Locate the cell with the specified text and output its [x, y] center coordinate. 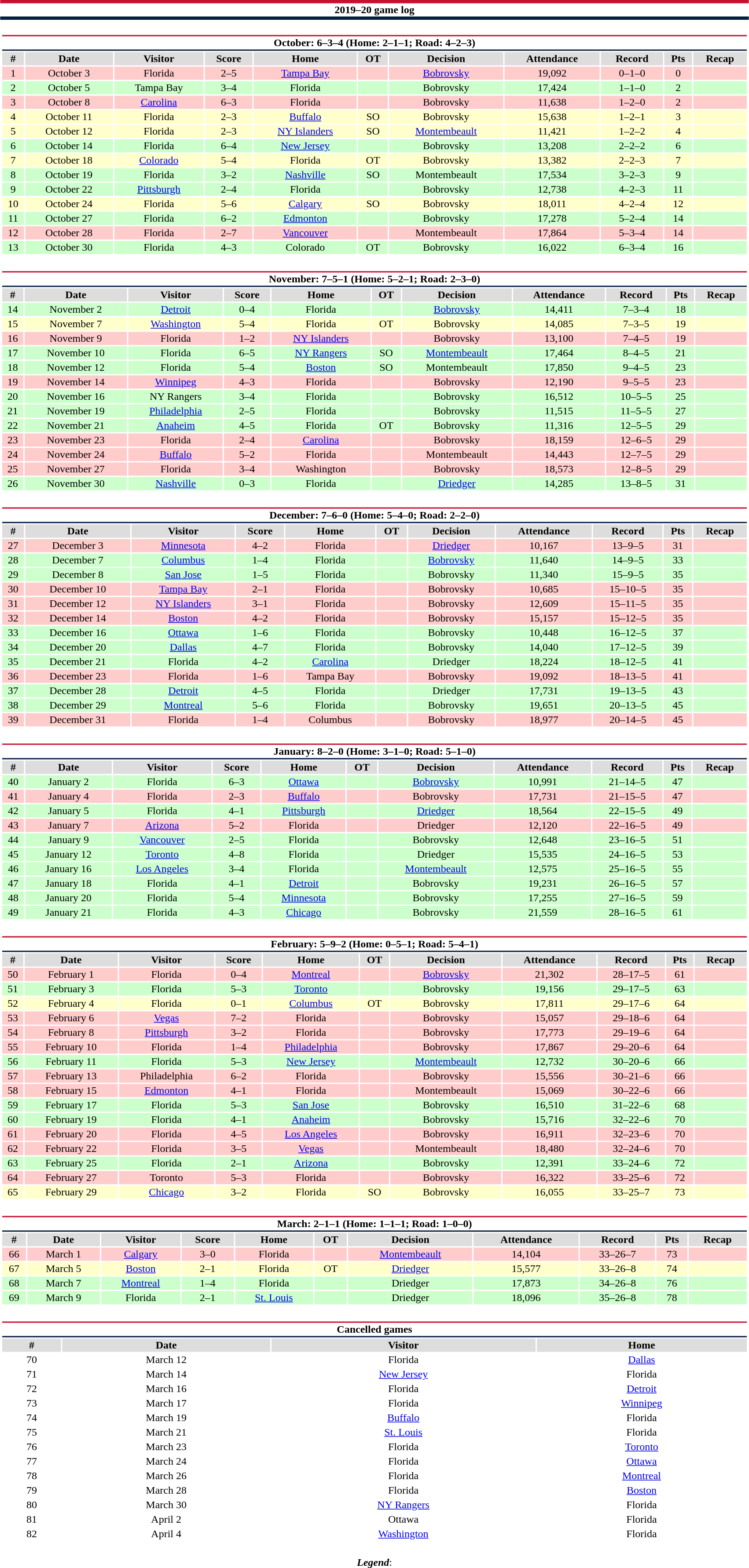
5–3–4 [632, 233]
14,285 [559, 483]
71 [32, 1374]
November 10 [76, 353]
18,573 [559, 469]
1–2–0 [632, 102]
February 1 [71, 974]
February 17 [71, 1105]
12,391 [549, 1163]
33–24–6 [631, 1163]
13 [13, 248]
November 2 [76, 309]
October 5 [69, 88]
35–26–8 [617, 1298]
44 [13, 840]
2–2–2 [632, 146]
13–9–5 [628, 546]
10,685 [544, 589]
23–16–5 [628, 840]
November 21 [76, 425]
79 [32, 1491]
1–1–0 [632, 88]
0–1 [239, 1003]
28–16–5 [628, 913]
5 [13, 132]
15,069 [549, 1090]
February 4 [71, 1003]
November 23 [76, 440]
November 16 [76, 396]
6–5 [247, 353]
15–11–5 [628, 604]
December 8 [77, 575]
October 8 [69, 102]
March 14 [166, 1374]
12,190 [559, 382]
12–8–5 [636, 469]
77 [32, 1462]
January 20 [69, 898]
2–2–3 [632, 161]
13–8–5 [636, 483]
12–6–5 [636, 440]
December 20 [77, 647]
0 [678, 73]
October: 6–3–4 (Home: 2–1–1; Road: 4–2–3) [374, 43]
32–24–6 [631, 1148]
17,534 [552, 175]
1 [13, 73]
15 [12, 324]
November: 7–5–1 (Home: 5–2–1; Road: 2–3–0) [374, 279]
25–16–5 [628, 869]
18,011 [552, 204]
December 3 [77, 546]
7–3–5 [636, 324]
50 [13, 974]
9–5–5 [636, 382]
January 7 [69, 826]
80 [32, 1505]
26 [12, 483]
October 22 [69, 190]
7–2 [239, 1018]
October 11 [69, 117]
19,231 [543, 884]
January 21 [69, 913]
February 27 [71, 1177]
4–8 [237, 855]
33–25–7 [631, 1192]
January 4 [69, 797]
20 [12, 396]
March 16 [166, 1389]
December 14 [77, 618]
21,559 [543, 913]
6–4 [229, 146]
November 27 [76, 469]
18,480 [549, 1148]
29–18–6 [631, 1018]
17,873 [526, 1283]
82 [32, 1534]
October 28 [69, 233]
40 [13, 782]
9–4–5 [636, 367]
3–1 [261, 604]
12,575 [543, 869]
3–0 [208, 1254]
20–13–5 [628, 705]
October 30 [69, 248]
4–2–4 [632, 204]
12,738 [552, 190]
21,302 [549, 974]
March 23 [166, 1447]
March 7 [63, 1283]
36 [13, 676]
18,159 [559, 440]
March 21 [166, 1433]
12,648 [543, 840]
February 3 [71, 989]
February 19 [71, 1119]
30 [13, 589]
December 7 [77, 560]
33–26–8 [617, 1269]
10,448 [544, 633]
March 28 [166, 1491]
30–22–6 [631, 1090]
November 19 [76, 411]
54 [13, 1032]
February 6 [71, 1018]
December: 7–6–0 (Home: 5–4–0; Road: 2–2–0) [374, 515]
14,411 [559, 309]
December 23 [77, 676]
January 16 [69, 869]
February 22 [71, 1148]
February 11 [71, 1061]
January 5 [69, 811]
0–1–0 [632, 73]
April 2 [166, 1520]
14,104 [526, 1254]
December 29 [77, 705]
March 30 [166, 1505]
30–21–6 [631, 1076]
32–22–6 [631, 1119]
19,156 [549, 989]
January 2 [69, 782]
March 19 [166, 1418]
22–16–5 [628, 826]
10 [13, 204]
October 18 [69, 161]
19–13–5 [628, 691]
34 [13, 647]
15,157 [544, 618]
22–15–5 [628, 811]
March 12 [166, 1360]
16,055 [549, 1192]
December 31 [77, 720]
42 [13, 811]
October 27 [69, 219]
65 [13, 1192]
January 9 [69, 840]
32–23–6 [631, 1134]
15,638 [552, 117]
December 10 [77, 589]
December 28 [77, 691]
October 14 [69, 146]
11,515 [559, 411]
3–5 [239, 1148]
14–9–5 [628, 560]
56 [13, 1061]
11–5–5 [636, 411]
34–26–8 [617, 1283]
16,512 [559, 396]
2019–20 game log [374, 10]
12–7–5 [636, 454]
17,850 [559, 367]
13,100 [559, 338]
8 [13, 175]
1–2–2 [632, 132]
October 3 [69, 73]
29–17–5 [631, 989]
17,811 [549, 1003]
January: 8–2–0 (Home: 3–1–0; Road: 5–1–0) [374, 751]
16,510 [549, 1105]
22 [12, 425]
16,022 [552, 248]
February 29 [71, 1192]
24 [12, 454]
69 [14, 1298]
27–16–5 [628, 898]
March 17 [166, 1404]
March: 2–1–1 (Home: 1–1–1; Road: 1–0–0) [374, 1224]
2–7 [229, 233]
17,867 [549, 1047]
6–3–4 [632, 248]
14,085 [559, 324]
58 [13, 1090]
March 26 [166, 1476]
48 [13, 898]
February 20 [71, 1134]
28–17–5 [631, 974]
15–9–5 [628, 575]
75 [32, 1433]
18,977 [544, 720]
18–13–5 [628, 676]
3–2–3 [632, 175]
33–25–6 [631, 1177]
15,057 [549, 1018]
29–20–6 [631, 1047]
10–5–5 [636, 396]
October 24 [69, 204]
81 [32, 1520]
October 19 [69, 175]
21–14–5 [628, 782]
1–2 [247, 338]
29–19–6 [631, 1032]
5–2–4 [632, 219]
17,424 [552, 88]
December 21 [77, 662]
December 16 [77, 633]
12,609 [544, 604]
18,096 [526, 1298]
November 7 [76, 324]
February: 5–9–2 (Home: 0–5–1; Road: 5–4–1) [374, 944]
13,208 [552, 146]
17,464 [559, 353]
0–3 [247, 483]
March 9 [63, 1298]
17,278 [552, 219]
April 4 [166, 1534]
12,120 [543, 826]
4–7 [261, 647]
16,322 [549, 1177]
February 8 [71, 1032]
4–2–3 [632, 190]
52 [13, 1003]
13,382 [552, 161]
67 [14, 1269]
15,716 [549, 1119]
29–17–6 [631, 1003]
15,577 [526, 1269]
11,316 [559, 425]
24–16–5 [628, 855]
14,040 [544, 647]
20–14–5 [628, 720]
32 [13, 618]
March 5 [63, 1269]
January 12 [69, 855]
15–12–5 [628, 618]
November 14 [76, 382]
11,421 [552, 132]
62 [13, 1148]
28 [13, 560]
November 24 [76, 454]
March 1 [63, 1254]
March 24 [166, 1462]
February 10 [71, 1047]
February 25 [71, 1163]
31–22–6 [631, 1105]
February 15 [71, 1090]
1–2–1 [632, 117]
26–16–5 [628, 884]
8–4–5 [636, 353]
17 [12, 353]
16–12–5 [628, 633]
17–12–5 [628, 647]
7–3–4 [636, 309]
15,535 [543, 855]
30–20–6 [631, 1061]
38 [13, 705]
January 18 [69, 884]
11,640 [544, 560]
November 30 [76, 483]
7–4–5 [636, 338]
11,340 [544, 575]
17,864 [552, 233]
21–15–5 [628, 797]
19,651 [544, 705]
10,991 [543, 782]
46 [13, 869]
14,443 [559, 454]
33–26–7 [617, 1254]
18–12–5 [628, 662]
60 [13, 1119]
December 12 [77, 604]
15,556 [549, 1076]
15–10–5 [628, 589]
11,638 [552, 102]
October 12 [69, 132]
February 13 [71, 1076]
12–5–5 [636, 425]
18,224 [544, 662]
12,732 [549, 1061]
November 12 [76, 367]
Cancelled games [374, 1329]
17,773 [549, 1032]
17,255 [543, 898]
18,564 [543, 811]
10,167 [544, 546]
November 9 [76, 338]
1–5 [261, 575]
16,911 [549, 1134]
